Provide the [X, Y] coordinate of the cell's center where the given text is located.  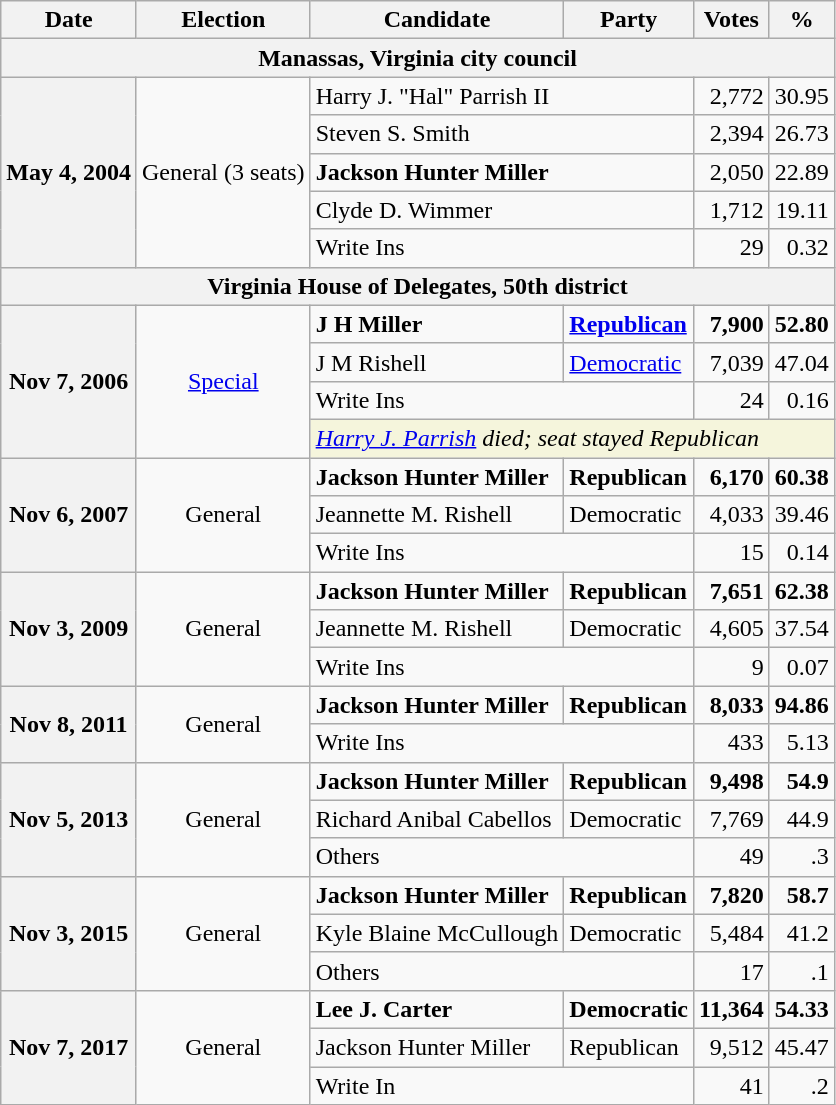
17 [731, 971]
58.7 [802, 895]
Nov 5, 2013 [69, 819]
11,364 [731, 1009]
24 [731, 400]
7,900 [731, 324]
41.2 [802, 933]
Steven S. Smith [502, 134]
Harry J. "Hal" Parrish II [502, 96]
433 [731, 743]
0.14 [802, 553]
Manassas, Virginia city council [418, 58]
Clyde D. Wimmer [502, 210]
5,484 [731, 933]
9,512 [731, 1047]
Virginia House of Delegates, 50th district [418, 286]
Nov 7, 2006 [69, 381]
% [802, 20]
54.33 [802, 1009]
Votes [731, 20]
47.04 [802, 362]
Party [629, 20]
9 [731, 667]
15 [731, 553]
1,712 [731, 210]
.1 [802, 971]
9,498 [731, 781]
62.38 [802, 591]
Nov 3, 2009 [69, 629]
Nov 6, 2007 [69, 515]
26.73 [802, 134]
22.89 [802, 172]
.2 [802, 1085]
19.11 [802, 210]
2,772 [731, 96]
Nov 7, 2017 [69, 1047]
41 [731, 1085]
Lee J. Carter [437, 1009]
54.9 [802, 781]
J M Rishell [437, 362]
Nov 8, 2011 [69, 724]
Nov 3, 2015 [69, 933]
Special [223, 381]
7,820 [731, 895]
Election [223, 20]
Richard Anibal Cabellos [437, 819]
7,651 [731, 591]
May 4, 2004 [69, 172]
37.54 [802, 629]
4,605 [731, 629]
Write In [502, 1085]
J H Miller [437, 324]
60.38 [802, 477]
0.16 [802, 400]
6,170 [731, 477]
2,050 [731, 172]
Kyle Blaine McCullough [437, 933]
49 [731, 857]
General (3 seats) [223, 172]
94.86 [802, 705]
30.95 [802, 96]
45.47 [802, 1047]
.3 [802, 857]
29 [731, 248]
5.13 [802, 743]
7,039 [731, 362]
52.80 [802, 324]
Harry J. Parrish died; seat stayed Republican [572, 438]
2,394 [731, 134]
Date [69, 20]
44.9 [802, 819]
Candidate [437, 20]
8,033 [731, 705]
0.32 [802, 248]
39.46 [802, 515]
0.07 [802, 667]
7,769 [731, 819]
4,033 [731, 515]
